Output the [x, y] coordinate of the center of the cell containing the given text.  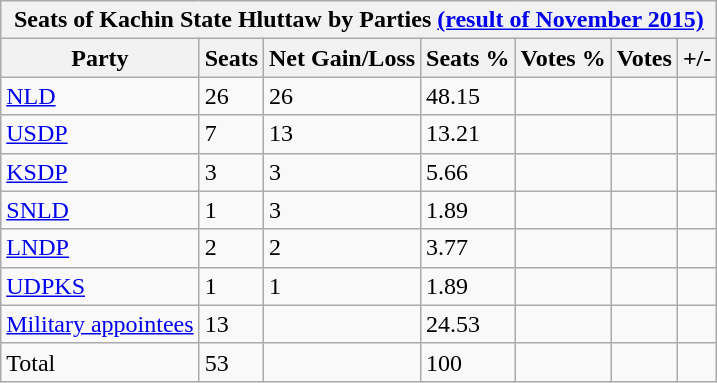
Votes [644, 58]
Votes % [563, 58]
48.15 [468, 96]
USDP [100, 134]
100 [468, 362]
Seats % [468, 58]
LNDP [100, 248]
5.66 [468, 172]
KSDP [100, 172]
Military appointees [100, 324]
7 [231, 134]
24.53 [468, 324]
Total [100, 362]
Seats [231, 58]
Party [100, 58]
SNLD [100, 210]
53 [231, 362]
Net Gain/Loss [342, 58]
3.77 [468, 248]
13.21 [468, 134]
+/- [696, 58]
UDPKS [100, 286]
Seats of Kachin State Hluttaw by Parties (result of November 2015) [359, 20]
NLD [100, 96]
